Pinpoint the cell where the given text exists, returning its [X, Y] midpoint coordinate. 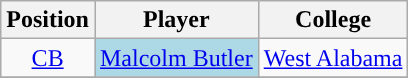
Player [176, 20]
Malcolm Butler [176, 58]
West Alabama [333, 58]
Position [48, 20]
CB [48, 58]
College [333, 20]
